Extract the [X, Y] coordinate from the center of the cell holding the provided text.  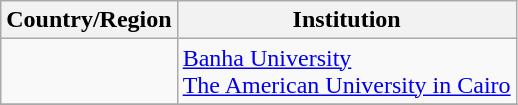
Banha UniversityThe American University in Cairo [346, 72]
Country/Region [89, 20]
Institution [346, 20]
